Output the [X, Y] coordinate of the center of the cell containing the given text.  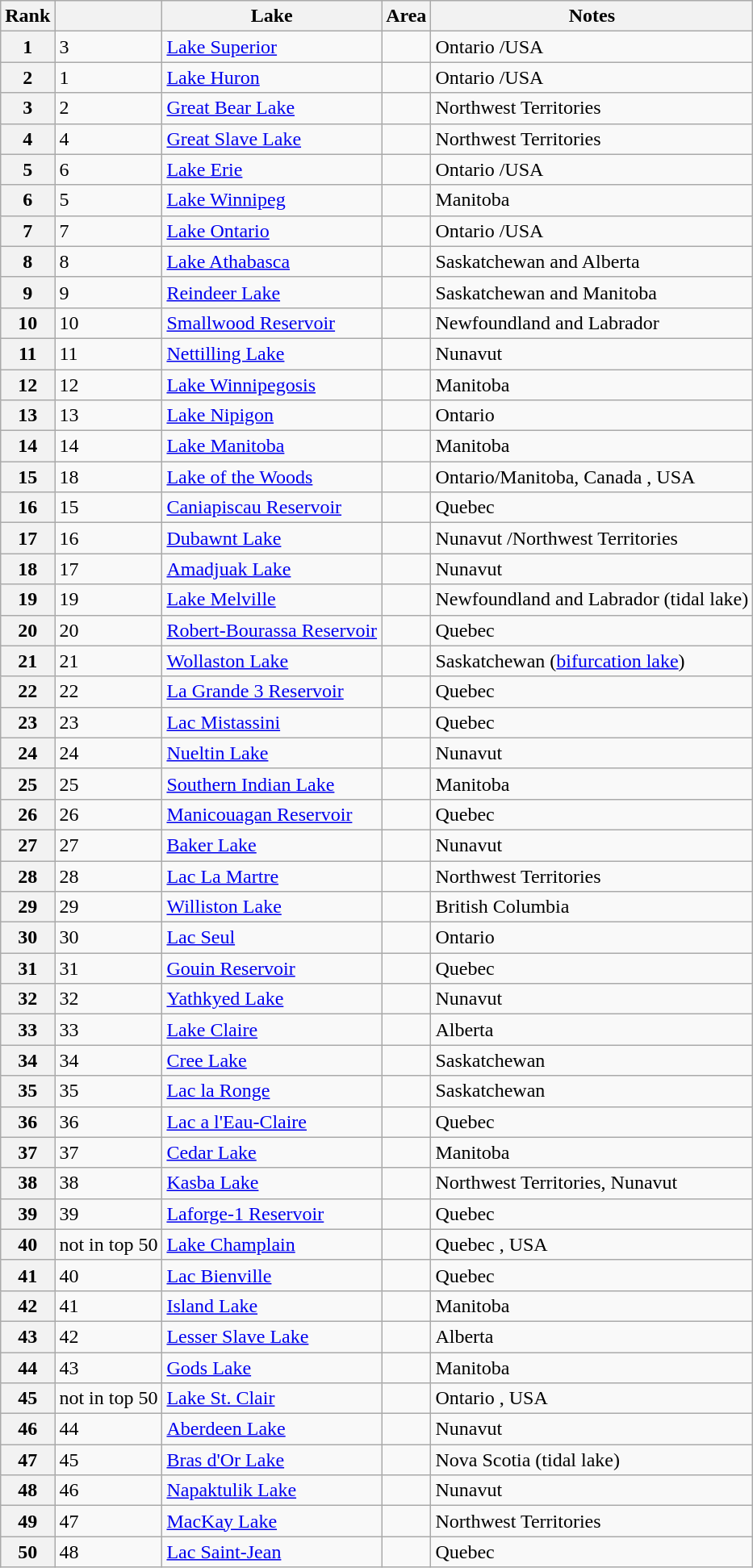
Robert-Bourassa Reservoir [272, 630]
Caniapiscau Reservoir [272, 508]
Smallwood Reservoir [272, 323]
Amadjuak Lake [272, 569]
49 [27, 1521]
Newfoundland and Labrador (tidal lake) [592, 600]
Cree Lake [272, 1060]
Cedar Lake [272, 1152]
Area [407, 16]
Lake Winnipegosis [272, 385]
Lac La Martre [272, 876]
Lac a l'Eau-Claire [272, 1122]
Napaktulik Lake [272, 1491]
La Grande 3 Reservoir [272, 692]
Yathkyed Lake [272, 999]
Bras d'Or Lake [272, 1460]
Lake Champlain [272, 1244]
50 [27, 1552]
Notes [592, 16]
Aberdeen Lake [272, 1429]
Reindeer Lake [272, 292]
Lake Manitoba [272, 446]
Nueltin Lake [272, 753]
Manicouagan Reservoir [272, 814]
Island Lake [272, 1306]
Laforge-1 Reservoir [272, 1214]
Saskatchewan and Alberta [592, 261]
Lake [272, 16]
Ontario/Manitoba, Canada , USA [592, 477]
Lake Ontario [272, 231]
Lac Mistassini [272, 722]
Lake Erie [272, 169]
Gouin Reservoir [272, 968]
Southern Indian Lake [272, 784]
Lake St. Clair [272, 1399]
Great Bear Lake [272, 108]
British Columbia [592, 907]
Newfoundland and Labrador [592, 323]
Lesser Slave Lake [272, 1336]
Nova Scotia (tidal lake) [592, 1460]
Lake Claire [272, 1030]
Lake Winnipeg [272, 200]
Great Slave Lake [272, 139]
Williston Lake [272, 907]
Lac la Ronge [272, 1091]
Lac Bienville [272, 1275]
Dubawnt Lake [272, 538]
Nunavut /Northwest Territories [592, 538]
Lake of the Woods [272, 477]
Saskatchewan and Manitoba [592, 292]
Lake Nipigon [272, 416]
Northwest Territories, Nunavut [592, 1183]
Ontario , USA [592, 1399]
MacKay Lake [272, 1521]
Gods Lake [272, 1368]
Lake Athabasca [272, 261]
Lake Superior [272, 47]
Lake Melville [272, 600]
Quebec , USA [592, 1244]
Nettilling Lake [272, 353]
Baker Lake [272, 845]
Wollaston Lake [272, 661]
Kasba Lake [272, 1183]
Lac Saint-Jean [272, 1552]
Rank [27, 16]
Lake Huron [272, 77]
Lac Seul [272, 938]
Saskatchewan (bifurcation lake) [592, 661]
